Identify which cell holds the provided text, then report its (x, y) central coordinate. 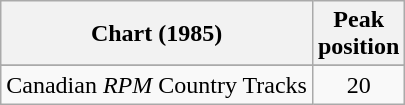
Canadian RPM Country Tracks (157, 85)
Chart (1985) (157, 34)
Peakposition (358, 34)
20 (358, 85)
